Output the (x, y) coordinate of the center of the cell containing the given text.  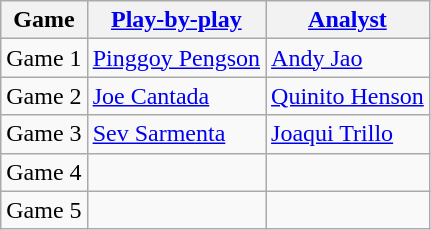
Game 3 (44, 134)
Play-by-play (176, 20)
Quinito Henson (348, 96)
Game 5 (44, 210)
Sev Sarmenta (176, 134)
Game 4 (44, 172)
Andy Jao (348, 58)
Game (44, 20)
Joaqui Trillo (348, 134)
Pinggoy Pengson (176, 58)
Joe Cantada (176, 96)
Analyst (348, 20)
Game 1 (44, 58)
Game 2 (44, 96)
